Capture the cell that displays the provided text and extract its (x, y) central coordinate. 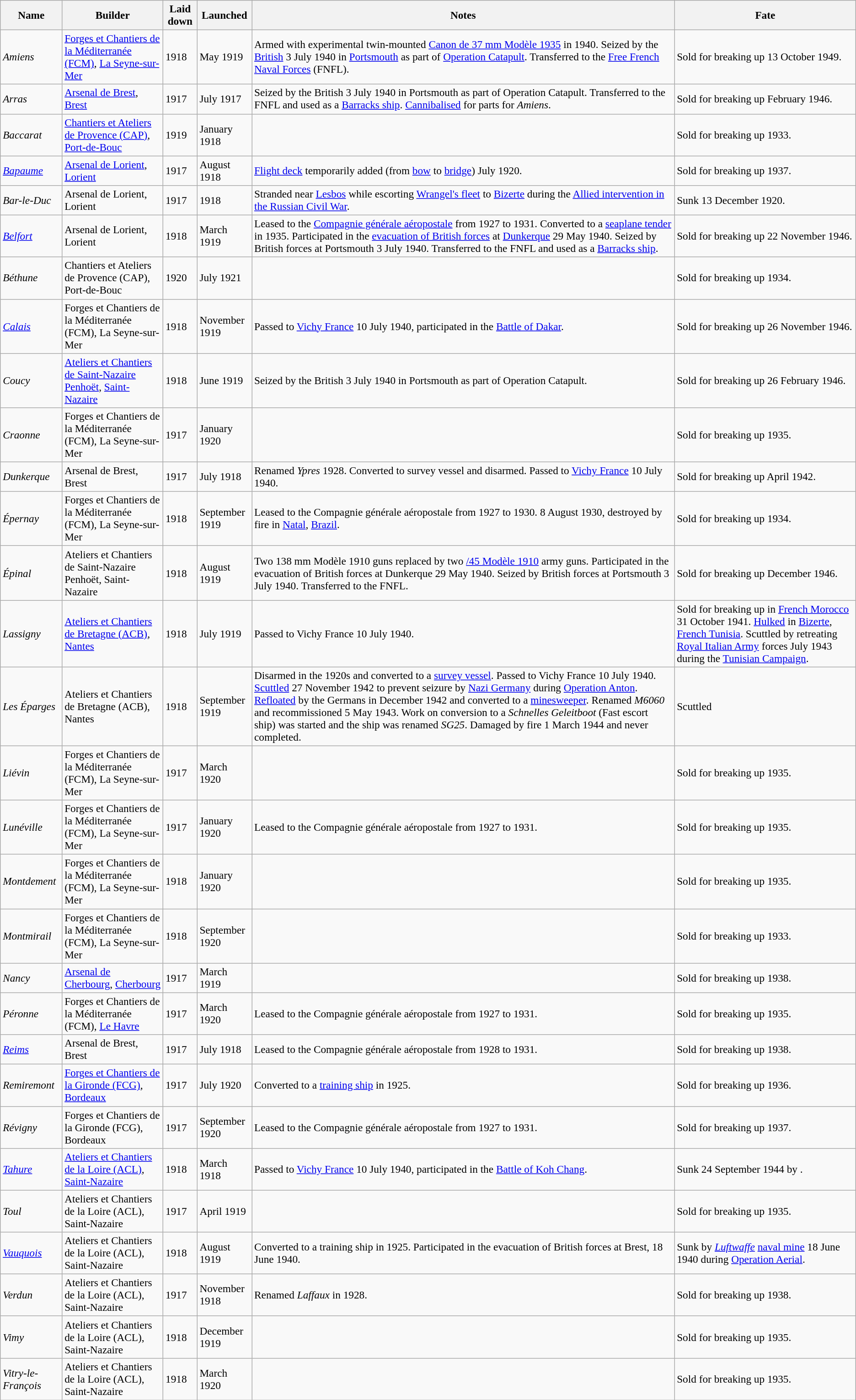
Sold for breaking up April 1942. (765, 476)
Laid down (180, 15)
Converted to a training ship in 1925. Participated in the evacuation of British forces at Brest, 18 June 1940. (463, 1253)
Builder (112, 15)
Bar-le-Duc (31, 200)
March 1918 (225, 1169)
Name (31, 15)
Révigny (31, 1127)
August 1918 (225, 170)
January 1918 (225, 135)
Passed to Vichy France 10 July 1940, participated in the Battle of Dakar. (463, 326)
Liévin (31, 773)
November 1919 (225, 326)
June 1919 (225, 380)
Montdement (31, 882)
May 1919 (225, 57)
Péronne (31, 1014)
Dunkerque (31, 476)
Reims (31, 1049)
November 1918 (225, 1295)
Arsenal de Cherbourg, Cherbourg (112, 978)
Seized by the British 3 July 1940 in Portsmouth as part of Operation Catapult. (463, 380)
Leased to the Compagnie générale aéropostale from 1927 to 1930. 8 August 1930, destroyed by fire in Natal, Brazil. (463, 518)
Baccarat (31, 135)
July 1919 (225, 633)
Passed to Vichy France 10 July 1940. (463, 633)
Sunk 24 September 1944 by . (765, 1169)
Launched (225, 15)
Bapaume (31, 170)
1920 (180, 278)
Flight deck temporarily added (from bow to bridge) July 1920. (463, 170)
Sold for breaking up February 1946. (765, 99)
Renamed Laffaux in 1928. (463, 1295)
Sold for breaking up 13 October 1949. (765, 57)
Sold for breaking up December 1946. (765, 572)
Vauquois (31, 1253)
April 1919 (225, 1211)
Épinal (31, 572)
Converted to a training ship in 1925. (463, 1085)
December 1919 (225, 1337)
Forges et Chantiers de la Méditerranée (FCM), Le Havre (112, 1014)
1919 (180, 135)
Sold for breaking up 1936. (765, 1085)
Sold for breaking up 22 November 1946. (765, 236)
Craonne (31, 434)
Les Éparges (31, 706)
Sold for breaking up 26 November 1946. (765, 326)
Leased to the Compagnie générale aéropostale from 1928 to 1931. (463, 1049)
Nancy (31, 978)
Lunéville (31, 828)
July 1917 (225, 99)
Remiremont (31, 1085)
Tahure (31, 1169)
Fate (765, 15)
July 1921 (225, 278)
Calais (31, 326)
Toul (31, 1211)
Sunk by Luftwaffe naval mine 18 June 1940 during Operation Aerial. (765, 1253)
Stranded near Lesbos while escorting Wrangel's fleet to Bizerte during the Allied intervention in the Russian Civil War. (463, 200)
Notes (463, 15)
Vimy (31, 1337)
Lassigny (31, 633)
Arras (31, 99)
Renamed Ypres 1928. Converted to survey vessel and disarmed. Passed to Vichy France 10 July 1940. (463, 476)
Vitry-le-François (31, 1379)
Coucy (31, 380)
Amiens (31, 57)
July 1920 (225, 1085)
Sunk 13 December 1920. (765, 200)
Sold for breaking up 26 February 1946. (765, 380)
Scuttled (765, 706)
Montmirail (31, 935)
Passed to Vichy France 10 July 1940, participated in the Battle of Koh Chang. (463, 1169)
Belfort (31, 236)
Verdun (31, 1295)
Béthune (31, 278)
Épernay (31, 518)
